For the text-containing cell, return its midpoint in [x, y] coordinate format. 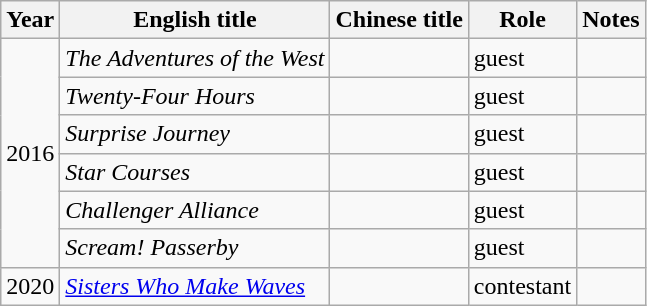
Chinese title [399, 20]
Twenty-Four Hours [195, 96]
contestant [522, 286]
English title [195, 20]
2020 [30, 286]
Surprise Journey [195, 134]
The Adventures of the West [195, 58]
Year [30, 20]
Star Courses [195, 172]
Notes [611, 20]
Scream! Passerby [195, 248]
Sisters Who Make Waves [195, 286]
Role [522, 20]
2016 [30, 153]
Challenger Alliance [195, 210]
